Output the [x, y] coordinate of the center of the cell containing the given text.  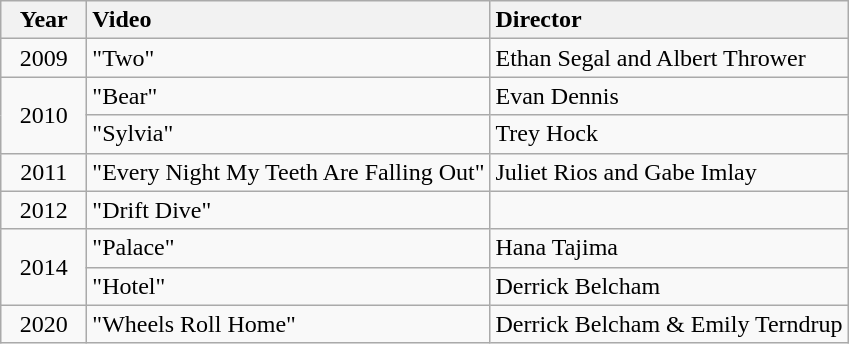
Video [288, 20]
"Hotel" [288, 286]
Juliet Rios and Gabe Imlay [669, 172]
2010 [44, 115]
2014 [44, 267]
"Drift Dive" [288, 210]
Ethan Segal and Albert Thrower [669, 58]
"Sylvia" [288, 134]
Evan Dennis [669, 96]
2020 [44, 324]
Year [44, 20]
Derrick Belcham [669, 286]
Derrick Belcham & Emily Terndrup [669, 324]
Director [669, 20]
"Bear" [288, 96]
Hana Tajima [669, 248]
"Wheels Roll Home" [288, 324]
"Palace" [288, 248]
"Two" [288, 58]
2011 [44, 172]
Trey Hock [669, 134]
2012 [44, 210]
2009 [44, 58]
"Every Night My Teeth Are Falling Out" [288, 172]
